Locate the cell with the specified text and output its (X, Y) center coordinate. 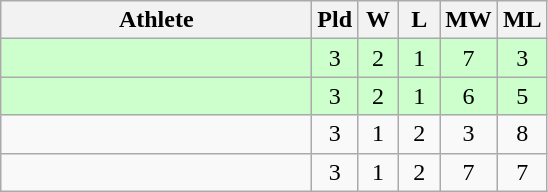
Pld (335, 20)
MW (469, 20)
6 (469, 96)
Athlete (156, 20)
L (420, 20)
5 (522, 96)
8 (522, 134)
W (378, 20)
ML (522, 20)
